Provide the [x, y] coordinate of the cell's center where the given text is located.  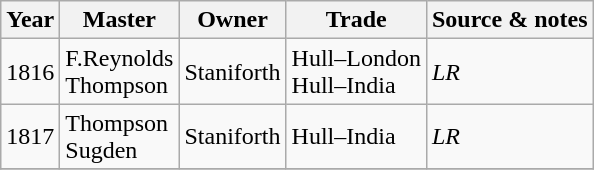
Hull–LondonHull–India [356, 72]
Master [120, 20]
1816 [30, 72]
Year [30, 20]
ThompsonSugden [120, 136]
Owner [232, 20]
1817 [30, 136]
F.ReynoldsThompson [120, 72]
Trade [356, 20]
Source & notes [510, 20]
Hull–India [356, 136]
